Return the (x, y) coordinate for the center point of the cell that contains the specified text.  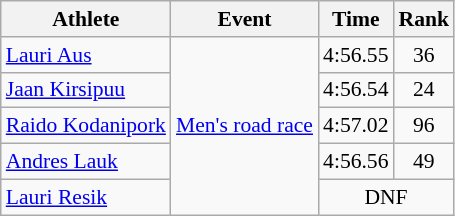
Men's road race (244, 126)
49 (424, 162)
4:56.54 (356, 90)
Jaan Kirsipuu (86, 90)
Lauri Aus (86, 55)
96 (424, 126)
Lauri Resik (86, 197)
4:56.56 (356, 162)
Andres Lauk (86, 162)
Athlete (86, 19)
DNF (386, 197)
4:56.55 (356, 55)
Raido Kodanipork (86, 126)
4:57.02 (356, 126)
Event (244, 19)
Rank (424, 19)
36 (424, 55)
Time (356, 19)
24 (424, 90)
